For the text-containing cell, return its midpoint in (X, Y) coordinate format. 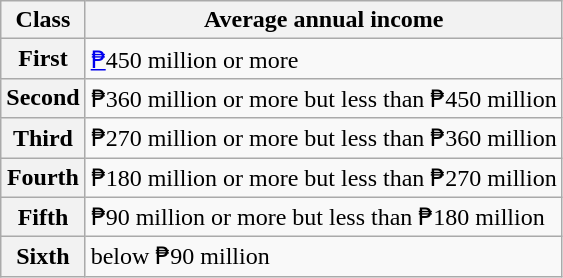
Fourth (43, 178)
₱90 million or more but less than ₱180 million (324, 217)
₱180 million or more but less than ₱270 million (324, 178)
Third (43, 138)
Sixth (43, 257)
below ₱90 million (324, 257)
Second (43, 98)
Class (43, 20)
Average annual income (324, 20)
₱450 million or more (324, 59)
First (43, 59)
₱270 million or more but less than ₱360 million (324, 138)
₱360 million or more but less than ₱450 million (324, 98)
Fifth (43, 217)
